Extract the [X, Y] coordinate from the center of the cell holding the provided text.  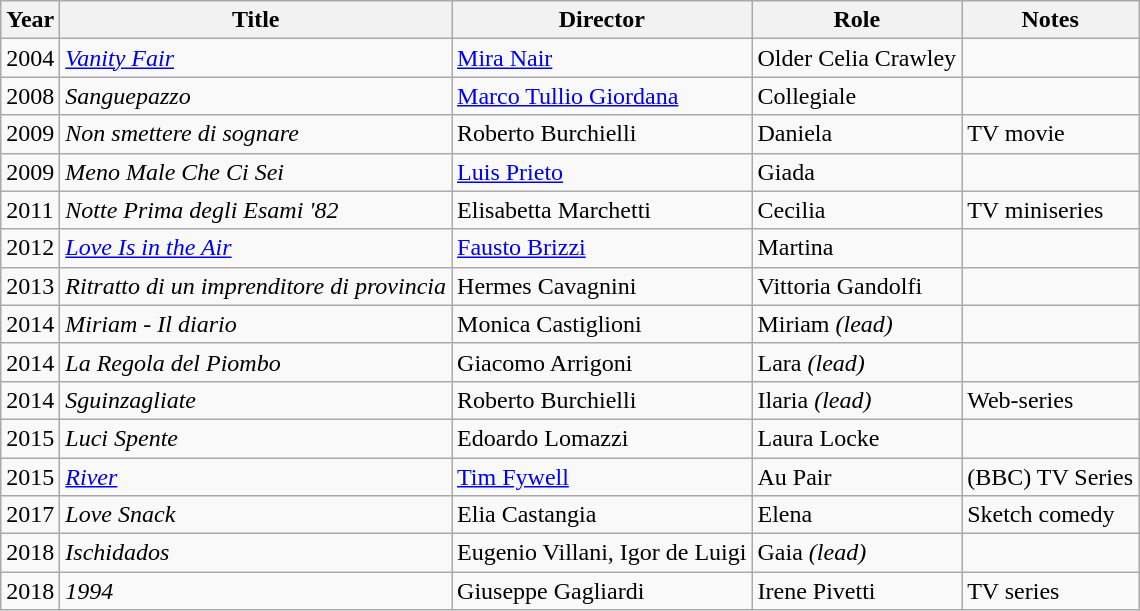
Title [256, 20]
Role [857, 20]
Tim Fywell [602, 477]
Hermes Cavagnini [602, 286]
Miriam (lead) [857, 324]
Sketch comedy [1050, 515]
Miriam - Il diario [256, 324]
1994 [256, 591]
Non smettere di sognare [256, 134]
River [256, 477]
2004 [30, 58]
2008 [30, 96]
Ischidados [256, 553]
Notte Prima degli Esami '82 [256, 210]
Love Snack [256, 515]
Luis Prieto [602, 172]
Collegiale [857, 96]
Giacomo Arrigoni [602, 362]
Elia Castangia [602, 515]
2012 [30, 248]
Fausto Brizzi [602, 248]
Irene Pivetti [857, 591]
Marco Tullio Giordana [602, 96]
TV movie [1050, 134]
2011 [30, 210]
Vittoria Gandolfi [857, 286]
Giuseppe Gagliardi [602, 591]
Love Is in the Air [256, 248]
Sanguepazzo [256, 96]
2017 [30, 515]
Director [602, 20]
Au Pair [857, 477]
Mira Nair [602, 58]
Edoardo Lomazzi [602, 438]
Sguinzagliate [256, 400]
Giada [857, 172]
(BBC) TV Series [1050, 477]
Older Celia Crawley [857, 58]
Laura Locke [857, 438]
Web-series [1050, 400]
Luci Spente [256, 438]
TV miniseries [1050, 210]
Elisabetta Marchetti [602, 210]
2013 [30, 286]
TV series [1050, 591]
Vanity Fair [256, 58]
Lara (lead) [857, 362]
Meno Male Che Ci Sei [256, 172]
Martina [857, 248]
Cecilia [857, 210]
Elena [857, 515]
Monica Castiglioni [602, 324]
Notes [1050, 20]
Year [30, 20]
Ilaria (lead) [857, 400]
Daniela [857, 134]
La Regola del Piombo [256, 362]
Ritratto di un imprenditore di provincia [256, 286]
Gaia (lead) [857, 553]
Eugenio Villani, Igor de Luigi [602, 553]
